For the text-containing cell, return its midpoint in [x, y] coordinate format. 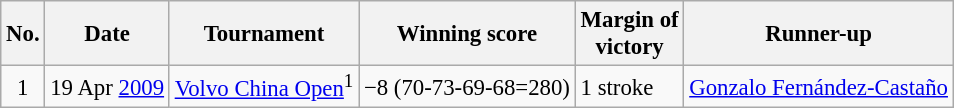
Tournament [264, 34]
Winning score [468, 34]
−8 (70-73-69-68=280) [468, 87]
Runner-up [818, 34]
Volvo China Open1 [264, 87]
1 [23, 87]
1 stroke [630, 87]
19 Apr 2009 [107, 87]
Margin ofvictory [630, 34]
Gonzalo Fernández-Castaño [818, 87]
No. [23, 34]
Date [107, 34]
